Return (x, y) of the center of cell containing provided text 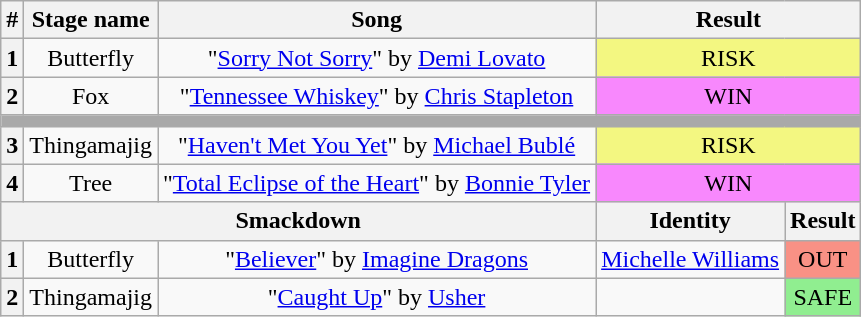
"Haven't Met You Yet" by Michael Bublé (377, 145)
Smackdown (298, 221)
Fox (91, 96)
"Caught Up" by Usher (377, 297)
Stage name (91, 20)
"Sorry Not Sorry" by Demi Lovato (377, 58)
# (12, 20)
"Total Eclipse of the Heart" by Bonnie Tyler (377, 183)
Identity (690, 221)
3 (12, 145)
Tree (91, 183)
Michelle Williams (690, 259)
4 (12, 183)
OUT (823, 259)
Song (377, 20)
SAFE (823, 297)
"Tennessee Whiskey" by Chris Stapleton (377, 96)
"Believer" by Imagine Dragons (377, 259)
